Output the (X, Y) coordinate of the center of the cell containing the given text.  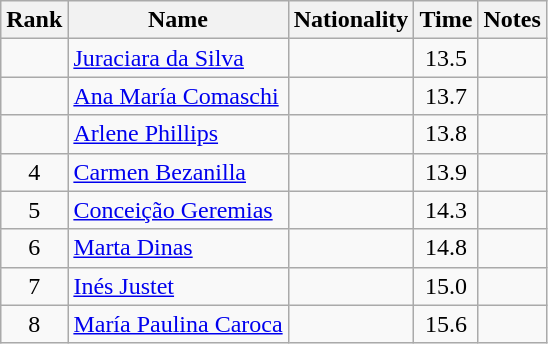
Notes (512, 20)
Inés Justet (178, 286)
Rank (34, 20)
8 (34, 324)
13.9 (446, 172)
13.7 (446, 96)
4 (34, 172)
María Paulina Caroca (178, 324)
13.5 (446, 58)
15.6 (446, 324)
13.8 (446, 134)
15.0 (446, 286)
6 (34, 248)
Marta Dinas (178, 248)
Time (446, 20)
14.3 (446, 210)
Ana María Comaschi (178, 96)
5 (34, 210)
14.8 (446, 248)
Arlene Phillips (178, 134)
Carmen Bezanilla (178, 172)
Conceição Geremias (178, 210)
Juraciara da Silva (178, 58)
Nationality (351, 20)
7 (34, 286)
Name (178, 20)
